Locate the cell with the specified text and output its [x, y] center coordinate. 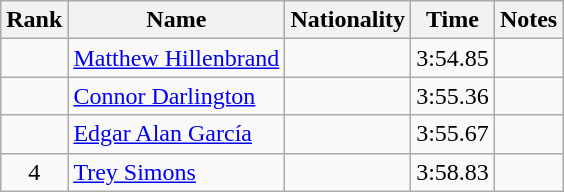
Connor Darlington [176, 96]
3:55.67 [453, 134]
3:55.36 [453, 96]
Nationality [348, 20]
Rank [34, 20]
3:58.83 [453, 172]
4 [34, 172]
3:54.85 [453, 58]
Matthew Hillenbrand [176, 58]
Time [453, 20]
Notes [528, 20]
Trey Simons [176, 172]
Name [176, 20]
Edgar Alan García [176, 134]
